Extract the [x, y] coordinate from the center of the cell holding the provided text.  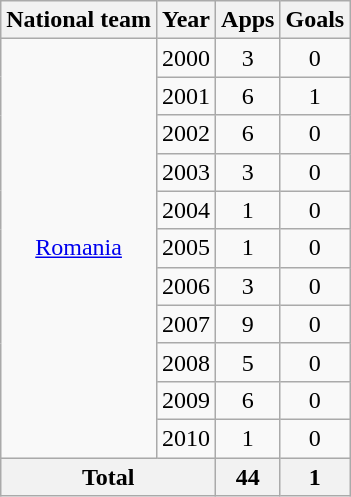
2004 [186, 210]
2005 [186, 248]
National team [79, 20]
2003 [186, 172]
Total [108, 477]
2007 [186, 324]
5 [248, 362]
2002 [186, 134]
2008 [186, 362]
Apps [248, 20]
9 [248, 324]
2000 [186, 58]
Romania [79, 248]
2001 [186, 96]
Year [186, 20]
Goals [315, 20]
44 [248, 477]
2010 [186, 438]
2009 [186, 400]
2006 [186, 286]
